Search for the cell housing the specified text and yield its (x, y) center coordinate. 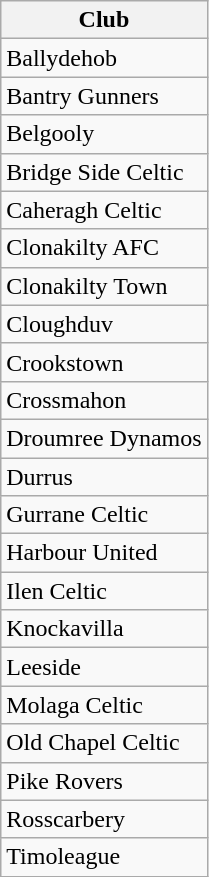
Pike Rovers (104, 781)
Leeside (104, 667)
Crossmahon (104, 400)
Crookstown (104, 362)
Knockavilla (104, 629)
Gurrane Celtic (104, 515)
Droumree Dynamos (104, 438)
Ilen Celtic (104, 591)
Bantry Gunners (104, 96)
Club (104, 20)
Old Chapel Celtic (104, 743)
Clonakilty Town (104, 286)
Ballydehob (104, 58)
Durrus (104, 477)
Bridge Side Celtic (104, 172)
Cloughduv (104, 324)
Molaga Celtic (104, 705)
Timoleague (104, 857)
Clonakilty AFC (104, 248)
Harbour United (104, 553)
Belgooly (104, 134)
Rosscarbery (104, 819)
Caheragh Celtic (104, 210)
